Identify which cell holds the provided text, then report its [X, Y] central coordinate. 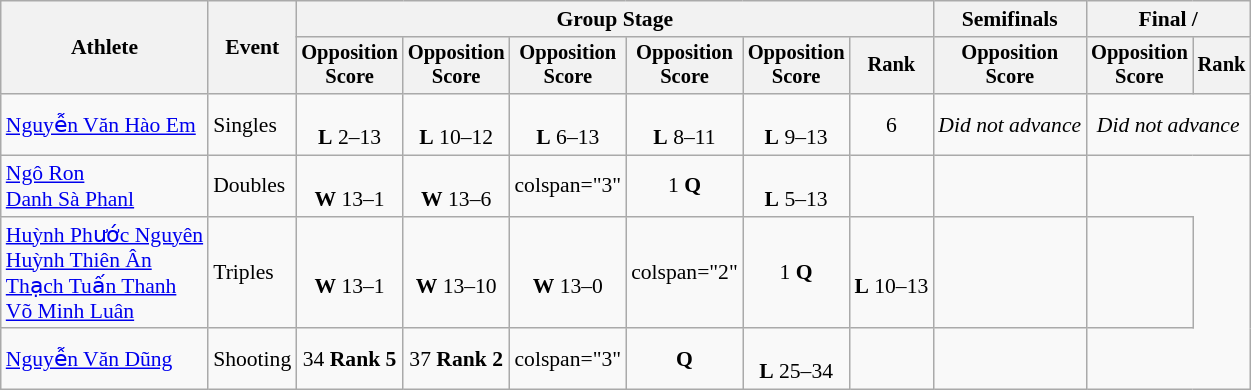
Semifinals [1010, 19]
L 6–13 [568, 124]
Q [684, 360]
L 8–11 [684, 124]
L 5–13 [796, 186]
Group Stage [614, 19]
Nguyễn Văn Hào Em [104, 124]
Event [252, 48]
Shooting [252, 360]
Final / [1168, 19]
Triples [252, 273]
L 2–13 [350, 124]
37 Rank 2 [456, 360]
Ngô RonDanh Sà Phanl [104, 186]
6 [891, 124]
Nguyễn Văn Dũng [104, 360]
W 13–0 [568, 273]
colspan="2" [684, 273]
Huỳnh Phước NguyênHuỳnh Thiên ÂnThạch Tuấn ThanhVõ Minh Luân [104, 273]
W 13–6 [456, 186]
Doubles [252, 186]
L 10–12 [456, 124]
Athlete [104, 48]
34 Rank 5 [350, 360]
L 9–13 [796, 124]
W 13–10 [456, 273]
L 10–13 [891, 273]
Singles [252, 124]
L 25–34 [796, 360]
